For the text-containing cell, return its midpoint in [x, y] coordinate format. 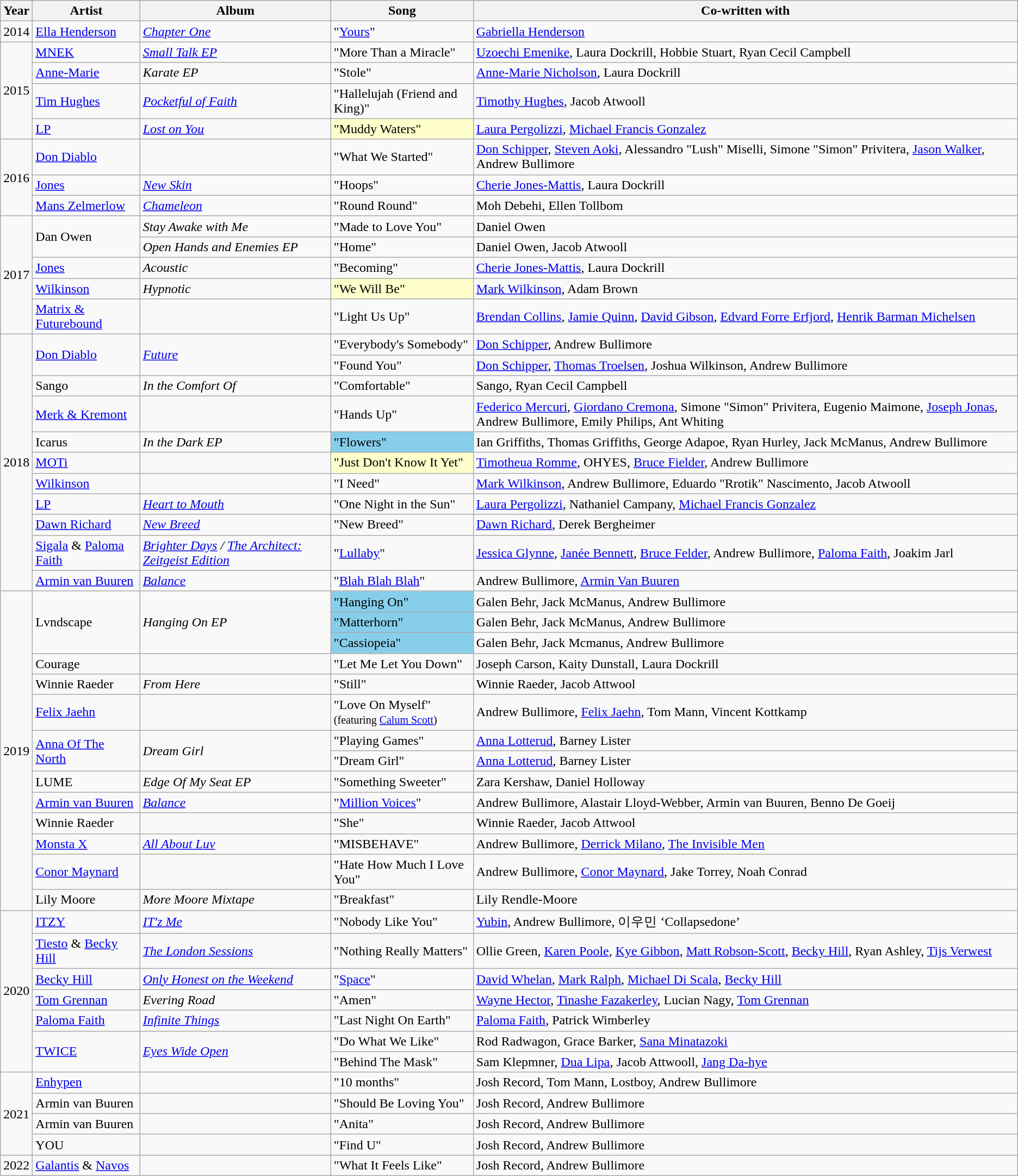
"Hallelujah (Friend and King)" [402, 101]
Andrew Bullimore, Felix Jaehn, Tom Mann, Vincent Kottkamp [745, 712]
2016 [16, 177]
"Muddy Waters" [402, 129]
Sigala & Paloma Faith [86, 552]
Stay Awake with Me [235, 226]
"Nobody Like You" [402, 922]
Andrew Bullimore, Armin Van Buuren [745, 581]
Artist [86, 11]
"Million Voices" [402, 802]
2020 [16, 991]
Only Honest on the Weekend [235, 979]
"Let Me Let You Down" [402, 664]
The London Sessions [235, 951]
2015 [16, 90]
Moh Debehi, Ellen Tollbom [745, 206]
"Hanging On" [402, 601]
"New Breed" [402, 525]
Chapter One [235, 32]
Zara Kershaw, Daniel Holloway [745, 782]
Acoustic [235, 267]
Karate EP [235, 73]
"MISBEHAVE" [402, 844]
"Breakfast" [402, 900]
"We Will Be" [402, 289]
Sam Klepmner, Dua Lipa, Jacob Attwooll, Jang Da-hye [745, 1062]
Galantis & Navos [86, 1165]
"Round Round" [402, 206]
Co-written with [745, 11]
Mans Zelmerlow [86, 206]
"Hands Up" [402, 414]
Sango [86, 386]
"Dream Girl" [402, 761]
"I Need" [402, 483]
"Stole" [402, 73]
More Moore Mixtape [235, 900]
Matrix & Futurebound [86, 316]
Album [235, 11]
"Comfortable" [402, 386]
Lily Rendle-Moore [745, 900]
TWICE [86, 1051]
Don Schipper, Steven Aoki, Alessandro "Lush" Miselli, Simone "Simon" Privitera, Jason Walker, Andrew Bullimore [745, 157]
"Behind The Mask" [402, 1062]
2018 [16, 463]
Dawn Richard, Derek Bergheimer [745, 525]
Edge Of My Seat EP [235, 782]
Dan Owen [86, 237]
Anne-Marie [86, 73]
Josh Record, Tom Mann, Lostboy, Andrew Bullimore [745, 1082]
From Here [235, 685]
YOU [86, 1144]
Song [402, 11]
In the Dark EP [235, 442]
Small Talk EP [235, 52]
"Do What We Like" [402, 1041]
Chameleon [235, 206]
"Becoming" [402, 267]
Brendan Collins, Jamie Quinn, David Gibson, Edvard Forre Erfjord, Henrik Barman Michelsen [745, 316]
MOTi [86, 463]
Mark Wilkinson, Adam Brown [745, 289]
Paloma Faith [86, 1021]
Lost on You [235, 129]
2022 [16, 1165]
2019 [16, 750]
"Love On Myself"(featuring Calum Scott) [402, 712]
"Should Be Loving You" [402, 1103]
Sango, Ryan Cecil Campbell [745, 386]
"Hate How Much I Love You" [402, 872]
Hanging On EP [235, 622]
Brighter Days / The Architect: Zeitgeist Edition [235, 552]
Courage [86, 664]
New Breed [235, 525]
Eyes Wide Open [235, 1051]
Don Schipper, Thomas Troelsen, Joshua Wilkinson, Andrew Bullimore [745, 365]
Gabriella Henderson [745, 32]
"Find U" [402, 1144]
"What It Feels Like" [402, 1165]
2021 [16, 1113]
Timothy Hughes, Jacob Atwooll [745, 101]
Tim Hughes [86, 101]
"Nothing Really Matters" [402, 951]
"What We Started" [402, 157]
Heart to Mouth [235, 504]
"Amen" [402, 1000]
Timotheua Romme, OHYES, Bruce Fielder, Andrew Bullimore [745, 463]
2014 [16, 32]
Ian Griffiths, Thomas Griffiths, George Adapoe, Ryan Hurley, Jack McManus, Andrew Bullimore [745, 442]
New Skin [235, 185]
"Home" [402, 247]
Icarus [86, 442]
"Flowers" [402, 442]
"Cassiopeia" [402, 643]
"Space" [402, 979]
"Still" [402, 685]
David Whelan, Mark Ralph, Michael Di Scala, Becky Hill [745, 979]
In the Comfort Of [235, 386]
Dawn Richard [86, 525]
Conor Maynard [86, 872]
"Blah Blah Blah" [402, 581]
"She" [402, 823]
Mark Wilkinson, Andrew Bullimore, Eduardo "Rrotik" Nascimento, Jacob Atwooll [745, 483]
Lily Moore [86, 900]
Yubin, Andrew Bullimore, 이우민 ‘Collapsedone’ [745, 922]
IT'z Me [235, 922]
Infinite Things [235, 1021]
Jessica Glynne, Janée Bennett, Bruce Felder, Andrew Bullimore, Paloma Faith, Joakim Jarl [745, 552]
Ella Henderson [86, 32]
"One Night in the Sun" [402, 504]
"Made to Love You" [402, 226]
Monsta X [86, 844]
Galen Behr, Jack Mcmanus, Andrew Bullimore [745, 643]
Daniel Owen, Jacob Atwooll [745, 247]
Becky Hill [86, 979]
Tiesto & Becky Hill [86, 951]
"Found You" [402, 365]
Tom Grennan [86, 1000]
"Just Don't Know It Yet" [402, 463]
Laura Pergolizzi, Michael Francis Gonzalez [745, 129]
MNEK [86, 52]
2017 [16, 275]
Open Hands and Enemies EP [235, 247]
"More Than a Miracle" [402, 52]
Don Schipper, Andrew Bullimore [745, 345]
Lvndscape [86, 622]
Enhypen [86, 1082]
Merk & Kremont [86, 414]
LUME [86, 782]
Dream Girl [235, 751]
Laura Pergolizzi, Nathaniel Campany, Michael Francis Gonzalez [745, 504]
Future [235, 355]
Joseph Carson, Kaity Dunstall, Laura Dockrill [745, 664]
"Lullaby" [402, 552]
"Everybody's Somebody" [402, 345]
Felix Jaehn [86, 712]
Anna Of The North [86, 751]
"Last Night On Earth" [402, 1021]
Wayne Hector, Tinashe Fazakerley, Lucian Nagy, Tom Grennan [745, 1000]
All About Luv [235, 844]
Andrew Bullimore, Conor Maynard, Jake Torrey, Noah Conrad [745, 872]
Pocketful of Faith [235, 101]
"Matterhorn" [402, 622]
"10 months" [402, 1082]
"Hoops" [402, 185]
Daniel Owen [745, 226]
Paloma Faith, Patrick Wimberley [745, 1021]
ITZY [86, 922]
"Light Us Up" [402, 316]
Federico Mercuri, Giordano Cremona, Simone "Simon" Privitera, Eugenio Maimone, Joseph Jonas, Andrew Bullimore, Emily Philips, Ant Whiting [745, 414]
Anne-Marie Nicholson, Laura Dockrill [745, 73]
Rod Radwagon, Grace Barker, Sana Minatazoki [745, 1041]
"Playing Games" [402, 741]
Andrew Bullimore, Alastair Lloyd-Webber, Armin van Buuren, Benno De Goeij [745, 802]
"Something Sweeter" [402, 782]
Hypnotic [235, 289]
Ollie Green, Karen Poole, Kye Gibbon, Matt Robson-Scott, Becky Hill, Ryan Ashley, Tijs Verwest [745, 951]
"Anita" [402, 1124]
Uzoechi Emenike, Laura Dockrill, Hobbie Stuart, Ryan Cecil Campbell [745, 52]
"Yours" [402, 32]
Evering Road [235, 1000]
Andrew Bullimore, Derrick Milano, The Invisible Men [745, 844]
Year [16, 11]
